Detect which cell encompasses the target text, then output its (X, Y) center coordinate. 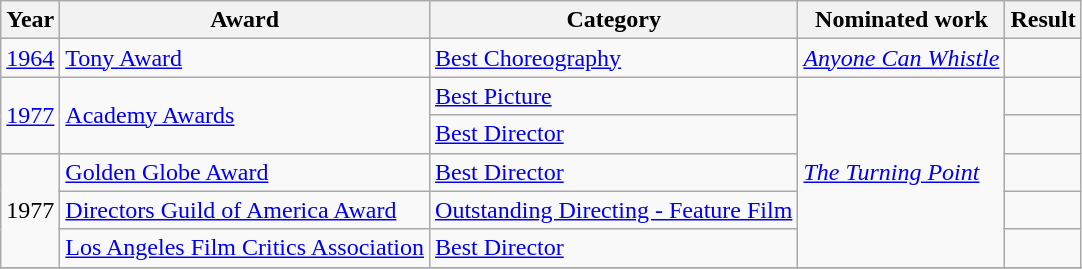
Nominated work (902, 20)
Anyone Can Whistle (902, 58)
Award (245, 20)
Academy Awards (245, 115)
Year (30, 20)
The Turning Point (902, 172)
Directors Guild of America Award (245, 210)
Best Picture (614, 96)
1964 (30, 58)
Los Angeles Film Critics Association (245, 248)
Best Choreography (614, 58)
Result (1043, 20)
Outstanding Directing - Feature Film (614, 210)
Category (614, 20)
Golden Globe Award (245, 172)
Tony Award (245, 58)
